Capture the cell that displays the provided text and extract its [X, Y] central coordinate. 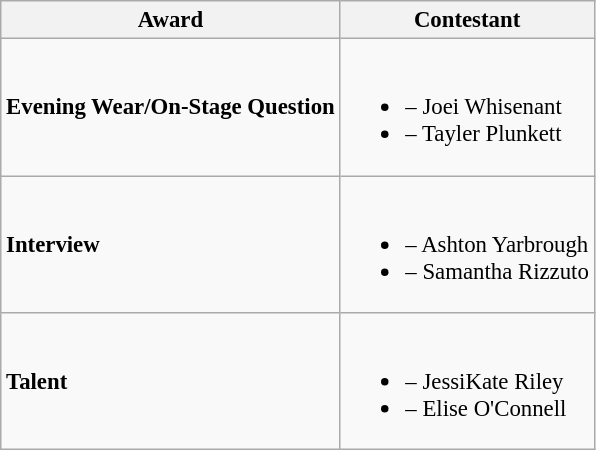
– Ashton Yarbrough – Samantha Rizzuto [467, 244]
Evening Wear/On-Stage Question [170, 108]
Talent [170, 382]
Award [170, 20]
– JessiKate Riley – Elise O'Connell [467, 382]
Interview [170, 244]
– Joei Whisenant – Tayler Plunkett [467, 108]
Contestant [467, 20]
